For the text-containing cell, return its midpoint in [x, y] coordinate format. 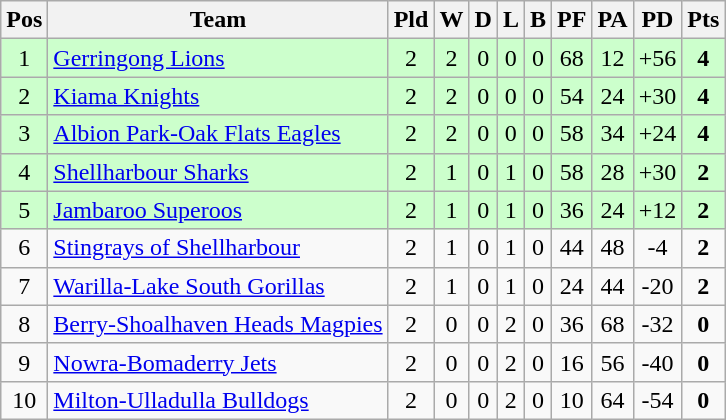
+24 [658, 134]
Pos [24, 20]
34 [612, 134]
64 [612, 400]
Pts [704, 20]
16 [571, 362]
Stingrays of Shellharbour [218, 248]
8 [24, 324]
Milton-Ulladulla Bulldogs [218, 400]
6 [24, 248]
-32 [658, 324]
Gerringong Lions [218, 58]
3 [24, 134]
5 [24, 210]
L [510, 20]
Pld [411, 20]
12 [612, 58]
Jambaroo Superoos [218, 210]
Shellharbour Sharks [218, 172]
+12 [658, 210]
Nowra-Bomaderry Jets [218, 362]
54 [571, 96]
56 [612, 362]
48 [612, 248]
PD [658, 20]
9 [24, 362]
-20 [658, 286]
Team [218, 20]
7 [24, 286]
Warilla-Lake South Gorillas [218, 286]
Kiama Knights [218, 96]
PF [571, 20]
Berry-Shoalhaven Heads Magpies [218, 324]
W [452, 20]
-40 [658, 362]
D [483, 20]
-54 [658, 400]
PA [612, 20]
B [538, 20]
-4 [658, 248]
28 [612, 172]
+56 [658, 58]
Albion Park-Oak Flats Eagles [218, 134]
